Provide the [x, y] coordinate of the cell's center where the given text is located.  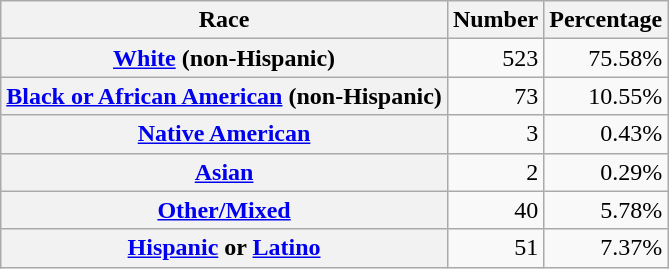
Race [224, 20]
Black or African American (non-Hispanic) [224, 96]
White (non-Hispanic) [224, 58]
0.43% [606, 134]
Native American [224, 134]
Percentage [606, 20]
Number [495, 20]
73 [495, 96]
Hispanic or Latino [224, 248]
Asian [224, 172]
Other/Mixed [224, 210]
51 [495, 248]
40 [495, 210]
0.29% [606, 172]
3 [495, 134]
523 [495, 58]
75.58% [606, 58]
10.55% [606, 96]
2 [495, 172]
5.78% [606, 210]
7.37% [606, 248]
